Provide the [x, y] coordinate of the cell's center where the given text is located.  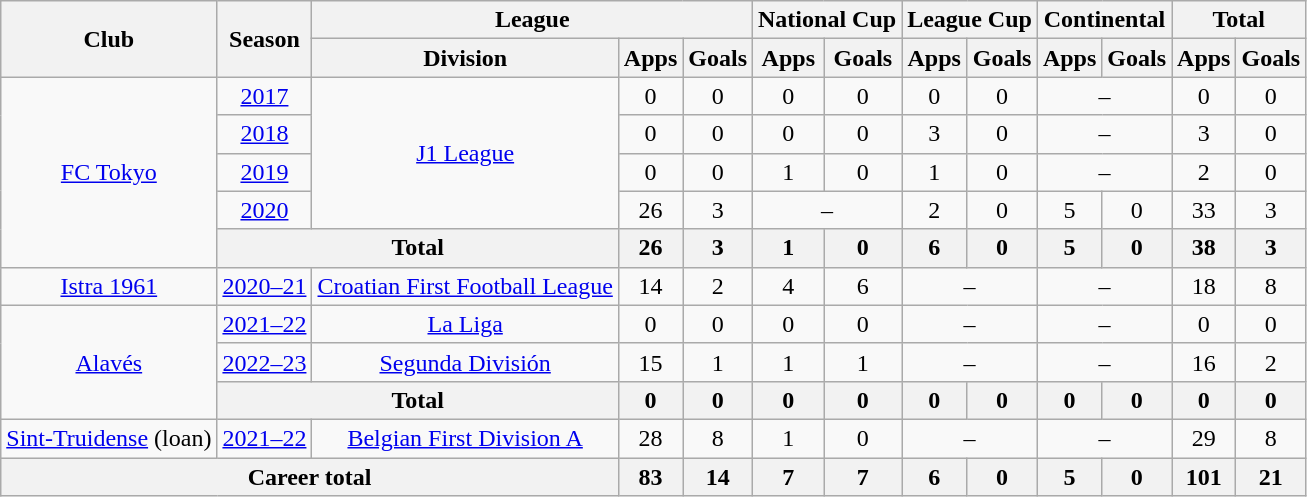
League [532, 20]
Division [465, 58]
38 [1204, 248]
83 [650, 477]
Club [109, 39]
2020 [264, 210]
2018 [264, 134]
2022–23 [264, 362]
Continental [1104, 20]
21 [1271, 477]
2017 [264, 96]
League Cup [970, 20]
28 [650, 438]
Season [264, 39]
2020–21 [264, 286]
Alavés [109, 362]
Croatian First Football League [465, 286]
Career total [310, 477]
Segunda División [465, 362]
33 [1204, 210]
Sint-Truidense (loan) [109, 438]
18 [1204, 286]
J1 League [465, 153]
Istra 1961 [109, 286]
FC Tokyo [109, 172]
15 [650, 362]
29 [1204, 438]
2019 [264, 172]
Belgian First Division A [465, 438]
4 [789, 286]
16 [1204, 362]
101 [1204, 477]
National Cup [828, 20]
La Liga [465, 324]
